Return [x, y] of the center of cell containing provided text 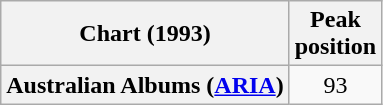
Peakposition [335, 34]
Australian Albums (ARIA) [145, 85]
93 [335, 85]
Chart (1993) [145, 34]
